Extract the (X, Y) coordinate from the center of the cell holding the provided text.  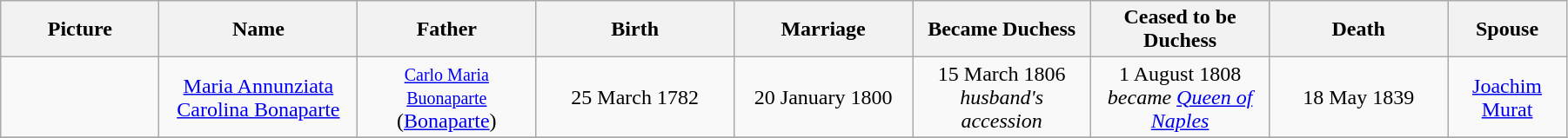
1 August 1808became Queen of Naples (1180, 97)
Death (1359, 30)
Marriage (823, 30)
Name (258, 30)
15 March 1806husband's accession (1002, 97)
Birth (635, 30)
Joachim Murat (1507, 97)
Carlo Maria Buonaparte(Bonaparte) (447, 97)
18 May 1839 (1359, 97)
Became Duchess (1002, 30)
Father (447, 30)
Spouse (1507, 30)
Maria Annunziata Carolina Bonaparte (258, 97)
Ceased to be Duchess (1180, 30)
Picture (80, 30)
25 March 1782 (635, 97)
20 January 1800 (823, 97)
